Return the [x, y] coordinate for the center point of the cell that contains the specified text.  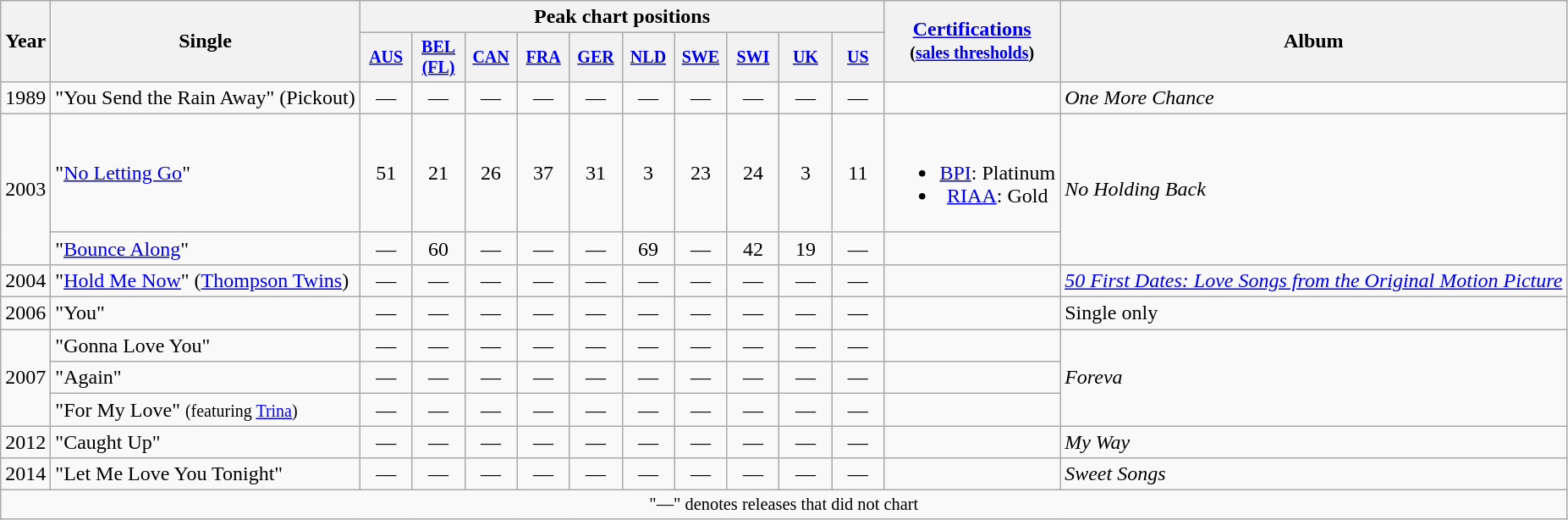
No Holding Back [1313, 189]
"No Letting Go" [205, 173]
UK [806, 58]
BPI: PlatinumRIAA: Gold [972, 173]
"You" [205, 313]
2014 [25, 474]
AUS [386, 58]
"Bounce Along" [205, 248]
24 [753, 173]
19 [806, 248]
Album [1313, 41]
Foreva [1313, 378]
BEL(FL) [438, 58]
2004 [25, 280]
GER [596, 58]
23 [701, 173]
2007 [25, 378]
42 [753, 248]
"Hold Me Now" (Thompson Twins) [205, 280]
69 [648, 248]
My Way [1313, 442]
"Caught Up" [205, 442]
"Again" [205, 378]
11 [858, 173]
2003 [25, 189]
"You Send the Rain Away" (Pickout) [205, 97]
Single [205, 41]
60 [438, 248]
SWI [753, 58]
"For My Love" (featuring Trina) [205, 410]
NLD [648, 58]
1989 [25, 97]
2006 [25, 313]
CAN [491, 58]
Sweet Songs [1313, 474]
37 [543, 173]
51 [386, 173]
Year [25, 41]
FRA [543, 58]
"Let Me Love You Tonight" [205, 474]
Certifications(sales thresholds) [972, 41]
One More Chance [1313, 97]
"Gonna Love You" [205, 346]
21 [438, 173]
50 First Dates: Love Songs from the Original Motion Picture [1313, 280]
2012 [25, 442]
SWE [701, 58]
31 [596, 173]
"—" denotes releases that did not chart [784, 505]
Single only [1313, 313]
Peak chart positions [622, 17]
US [858, 58]
26 [491, 173]
